From the cell containing the given text, extract its center point as (X, Y) coordinate. 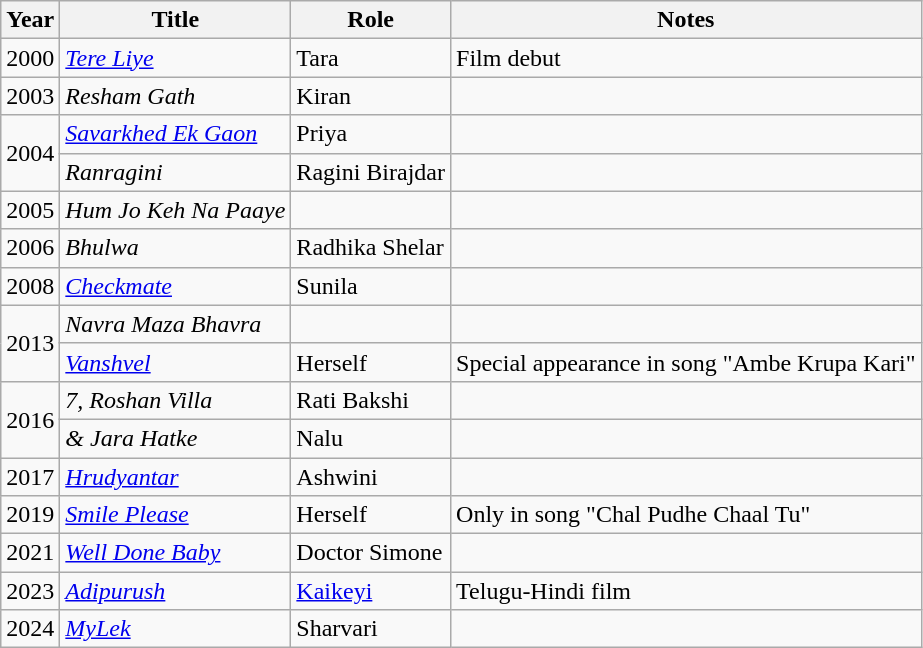
Kiran (371, 96)
Radhika Shelar (371, 248)
Only in song "Chal Pudhe Chaal Tu" (686, 515)
Title (176, 20)
2023 (30, 591)
Tere Liye (176, 58)
& Jara Hatke (176, 438)
2004 (30, 153)
Hrudyantar (176, 477)
Rati Bakshi (371, 400)
Bhulwa (176, 248)
Doctor Simone (371, 553)
7, Roshan Villa (176, 400)
Notes (686, 20)
Ashwini (371, 477)
Navra Maza Bhavra (176, 324)
Hum Jo Keh Na Paaye (176, 210)
2003 (30, 96)
Special appearance in song "Ambe Krupa Kari" (686, 362)
2021 (30, 553)
Well Done Baby (176, 553)
2024 (30, 629)
Savarkhed Ek Gaon (176, 134)
Role (371, 20)
Priya (371, 134)
2016 (30, 419)
Adipurush (176, 591)
Nalu (371, 438)
2000 (30, 58)
Checkmate (176, 286)
2005 (30, 210)
Sharvari (371, 629)
Smile Please (176, 515)
Film debut (686, 58)
Vanshvel (176, 362)
2017 (30, 477)
2008 (30, 286)
Kaikeyi (371, 591)
Year (30, 20)
Resham Gath (176, 96)
Ragini Birajdar (371, 172)
2006 (30, 248)
2013 (30, 343)
Ranragini (176, 172)
MyLek (176, 629)
Tara (371, 58)
Sunila (371, 286)
2019 (30, 515)
Telugu-Hindi film (686, 591)
